Extract the [X, Y] coordinate from the center of the cell holding the provided text.  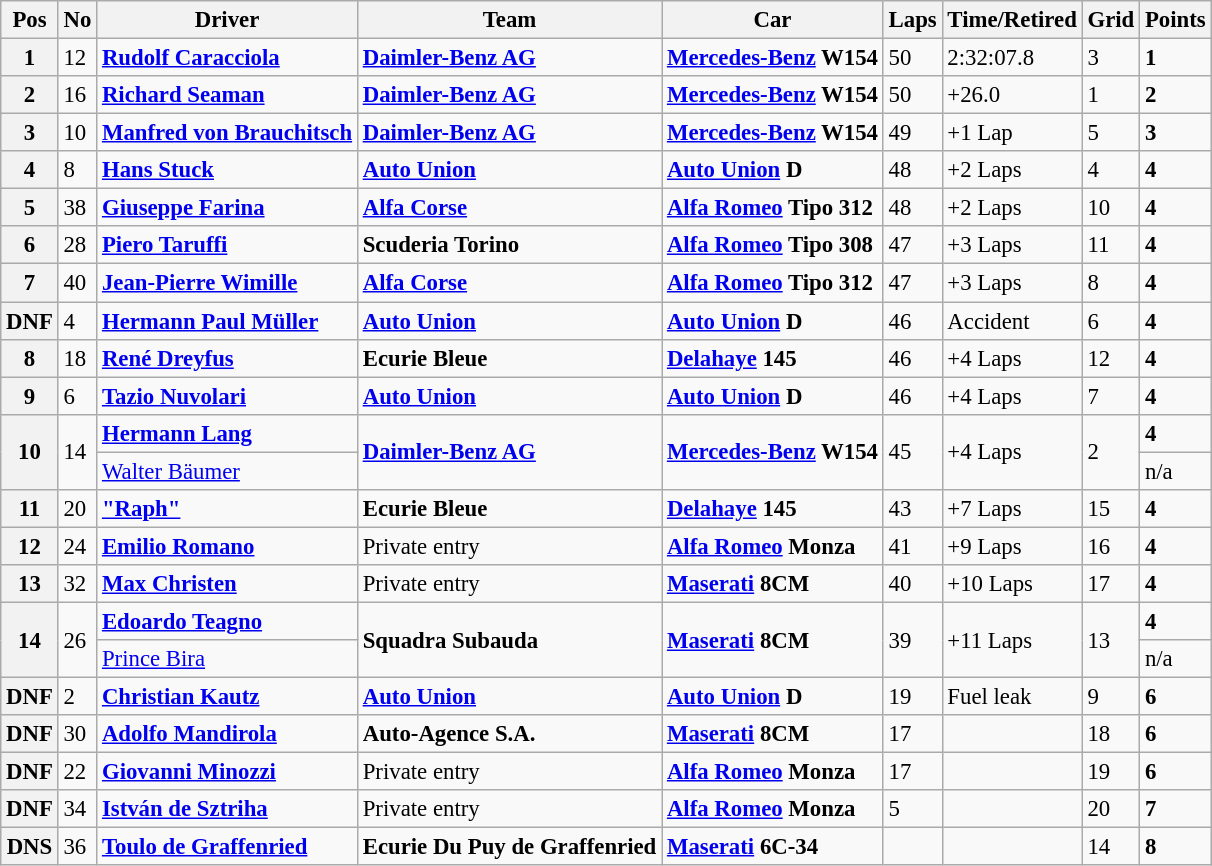
Team [509, 20]
41 [912, 546]
"Raph" [228, 509]
Giuseppe Farina [228, 208]
Hermann Lang [228, 433]
Toulo de Graffenried [228, 847]
+1 Lap [1012, 133]
Max Christen [228, 584]
+10 Laps [1012, 584]
15 [1110, 509]
Ecurie Du Puy de Graffenried [509, 847]
Piero Taruffi [228, 245]
43 [912, 509]
René Dreyfus [228, 358]
Accident [1012, 321]
+26.0 [1012, 95]
+7 Laps [1012, 509]
22 [77, 772]
Giovanni Minozzi [228, 772]
Hans Stuck [228, 170]
+9 Laps [1012, 546]
Alfa Romeo Tipo 308 [773, 245]
Tazio Nuvolari [228, 396]
2:32:07.8 [1012, 58]
Hermann Paul Müller [228, 321]
Richard Seaman [228, 95]
32 [77, 584]
Squadra Subauda [509, 640]
Emilio Romano [228, 546]
Christian Kautz [228, 697]
24 [77, 546]
39 [912, 640]
28 [77, 245]
Edoardo Teagno [228, 621]
38 [77, 208]
No [77, 20]
34 [77, 809]
Manfred von Brauchitsch [228, 133]
Time/Retired [1012, 20]
Walter Bäumer [228, 471]
Grid [1110, 20]
30 [77, 734]
+11 Laps [1012, 640]
DNS [30, 847]
Rudolf Caracciola [228, 58]
Pos [30, 20]
Points [1176, 20]
Maserati 6C-34 [773, 847]
Prince Bira [228, 659]
Adolfo Mandirola [228, 734]
Driver [228, 20]
Car [773, 20]
36 [77, 847]
45 [912, 452]
Fuel leak [1012, 697]
István de Sztriha [228, 809]
Scuderia Torino [509, 245]
Laps [912, 20]
Auto-Agence S.A. [509, 734]
26 [77, 640]
Jean-Pierre Wimille [228, 283]
49 [912, 133]
